Determine the (X, Y) coordinate at the center of the cell enclosing the given text.  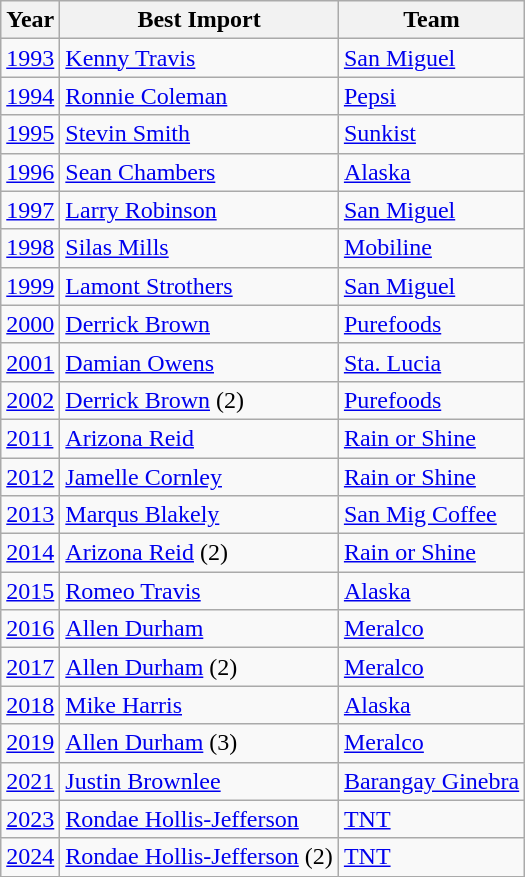
Barangay Ginebra (431, 781)
Team (431, 20)
2016 (30, 629)
San Mig Coffee (431, 515)
Allen Durham (200, 629)
Silas Mills (200, 248)
Arizona Reid (2) (200, 553)
Mike Harris (200, 705)
2011 (30, 438)
Jamelle Cornley (200, 477)
Stevin Smith (200, 134)
1995 (30, 134)
Allen Durham (2) (200, 667)
Mobiline (431, 248)
2024 (30, 857)
Pepsi (431, 96)
Year (30, 20)
1996 (30, 172)
1993 (30, 58)
2014 (30, 553)
1994 (30, 96)
Arizona Reid (200, 438)
Ronnie Coleman (200, 96)
2017 (30, 667)
Rondae Hollis-Jefferson (2) (200, 857)
2019 (30, 743)
Derrick Brown (200, 324)
2002 (30, 400)
Kenny Travis (200, 58)
Allen Durham (3) (200, 743)
2013 (30, 515)
2021 (30, 781)
1998 (30, 248)
Romeo Travis (200, 591)
2015 (30, 591)
Marqus Blakely (200, 515)
Rondae Hollis-Jefferson (200, 819)
Sunkist (431, 134)
2012 (30, 477)
Justin Brownlee (200, 781)
1999 (30, 286)
2000 (30, 324)
2018 (30, 705)
Sean Chambers (200, 172)
Sta. Lucia (431, 362)
1997 (30, 210)
Damian Owens (200, 362)
2023 (30, 819)
Lamont Strothers (200, 286)
Derrick Brown (2) (200, 400)
Larry Robinson (200, 210)
2001 (30, 362)
Best Import (200, 20)
